Provide the [X, Y] coordinate of the cell's center where the given text is located.  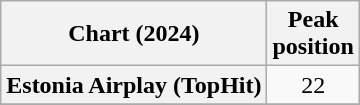
22 [313, 85]
Estonia Airplay (TopHit) [134, 85]
Peakposition [313, 34]
Chart (2024) [134, 34]
